Locate the cell with the specified text and output its [X, Y] center coordinate. 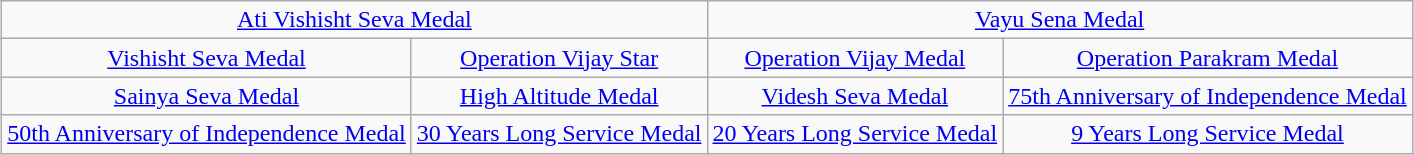
Ati Vishisht Seva Medal [354, 20]
20 Years Long Service Medal [855, 134]
Vayu Sena Medal [1060, 20]
75th Anniversary of Independence Medal [1208, 96]
Operation Vijay Star [559, 58]
Operation Parakram Medal [1208, 58]
Videsh Seva Medal [855, 96]
Operation Vijay Medal [855, 58]
Vishisht Seva Medal [207, 58]
50th Anniversary of Independence Medal [207, 134]
High Altitude Medal [559, 96]
9 Years Long Service Medal [1208, 134]
Sainya Seva Medal [207, 96]
30 Years Long Service Medal [559, 134]
